Extract the [X, Y] coordinate from the center of the cell holding the provided text.  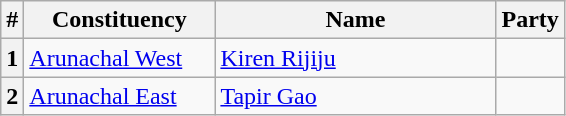
Constituency [120, 20]
Arunachal West [120, 58]
2 [12, 96]
Arunachal East [120, 96]
# [12, 20]
Tapir Gao [356, 96]
Kiren Rijiju [356, 58]
1 [12, 58]
Party [530, 20]
Name [356, 20]
